Capture the cell that displays the provided text and extract its (x, y) central coordinate. 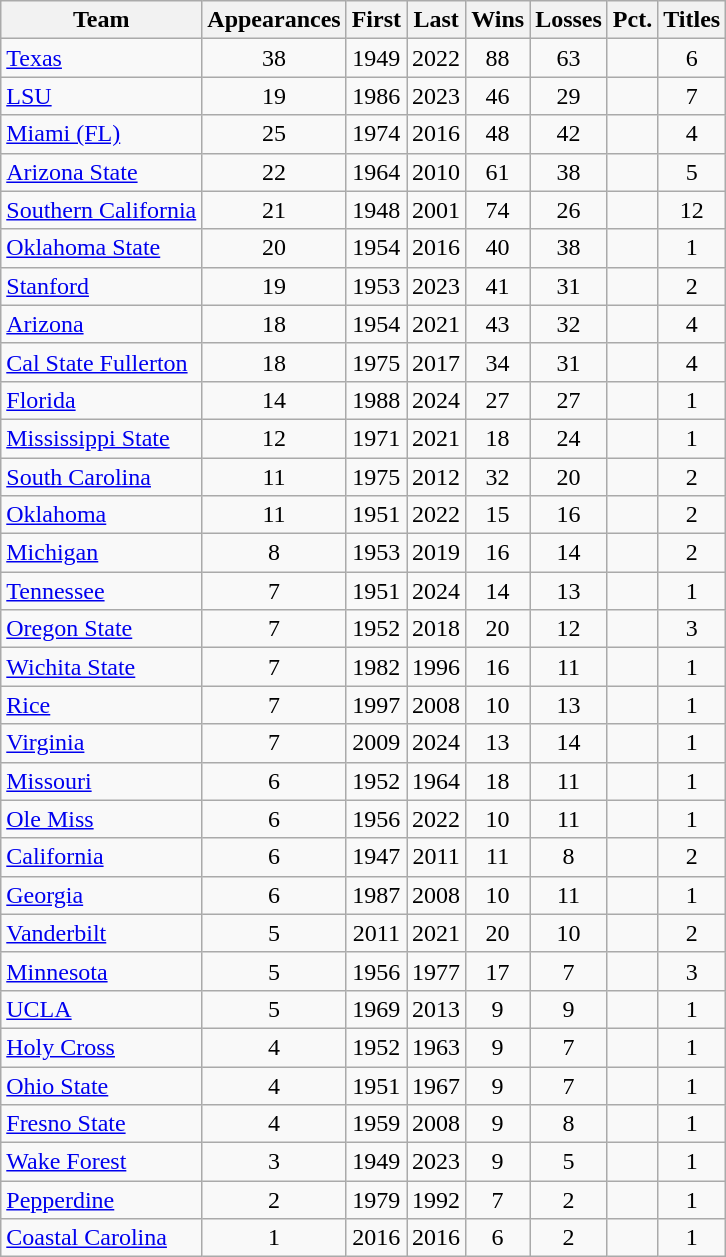
Team (102, 20)
1971 (376, 438)
1979 (376, 1200)
1986 (376, 96)
Last (436, 20)
1982 (376, 667)
Mississippi State (102, 438)
1948 (376, 210)
1974 (376, 134)
2018 (436, 629)
1947 (376, 857)
26 (569, 210)
43 (498, 324)
29 (569, 96)
40 (498, 248)
2019 (436, 553)
15 (498, 515)
Michigan (102, 553)
63 (569, 58)
88 (498, 58)
Holy Cross (102, 1047)
Stanford (102, 286)
Titles (692, 20)
48 (498, 134)
1988 (376, 400)
Vanderbilt (102, 933)
Virginia (102, 743)
1967 (436, 1085)
Oregon State (102, 629)
41 (498, 286)
Oklahoma State (102, 248)
Tennessee (102, 591)
Losses (569, 20)
74 (498, 210)
34 (498, 362)
Texas (102, 58)
First (376, 20)
2009 (376, 743)
22 (274, 172)
1963 (436, 1047)
42 (569, 134)
1987 (376, 895)
25 (274, 134)
Minnesota (102, 971)
Cal State Fullerton (102, 362)
Appearances (274, 20)
LSU (102, 96)
Missouri (102, 781)
Miami (FL) (102, 134)
1977 (436, 971)
1996 (436, 667)
Pct. (632, 20)
1992 (436, 1200)
Southern California (102, 210)
Oklahoma (102, 515)
Wichita State (102, 667)
Ohio State (102, 1085)
46 (498, 96)
17 (498, 971)
Rice (102, 705)
2017 (436, 362)
Georgia (102, 895)
61 (498, 172)
2001 (436, 210)
California (102, 857)
1969 (376, 1009)
Pepperdine (102, 1200)
Arizona State (102, 172)
Arizona (102, 324)
South Carolina (102, 477)
Wake Forest (102, 1162)
Fresno State (102, 1124)
Coastal Carolina (102, 1238)
24 (569, 438)
2010 (436, 172)
1997 (376, 705)
1959 (376, 1124)
2013 (436, 1009)
2012 (436, 477)
21 (274, 210)
UCLA (102, 1009)
Ole Miss (102, 819)
Wins (498, 20)
Florida (102, 400)
